Extract the (x, y) coordinate from the center of the cell holding the provided text.  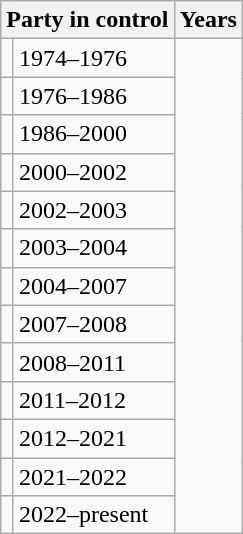
2004–2007 (94, 286)
2012–2021 (94, 438)
1986–2000 (94, 134)
2000–2002 (94, 172)
2003–2004 (94, 248)
2021–2022 (94, 477)
2002–2003 (94, 210)
1976–1986 (94, 96)
2011–2012 (94, 400)
2022–present (94, 515)
1974–1976 (94, 58)
Party in control (88, 20)
Years (208, 20)
2008–2011 (94, 362)
2007–2008 (94, 324)
